Provide the (X, Y) coordinate of the cell's center where the given text is located.  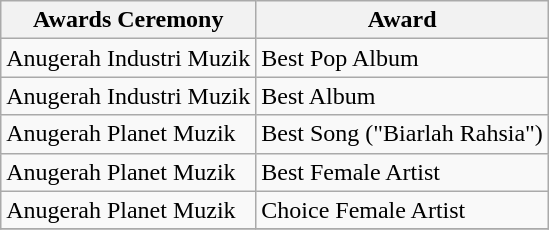
Best Song ("Biarlah Rahsia") (402, 134)
Best Album (402, 96)
Awards Ceremony (128, 20)
Best Female Artist (402, 172)
Best Pop Album (402, 58)
Award (402, 20)
Choice Female Artist (402, 210)
